Capture the cell that displays the provided text and extract its [X, Y] central coordinate. 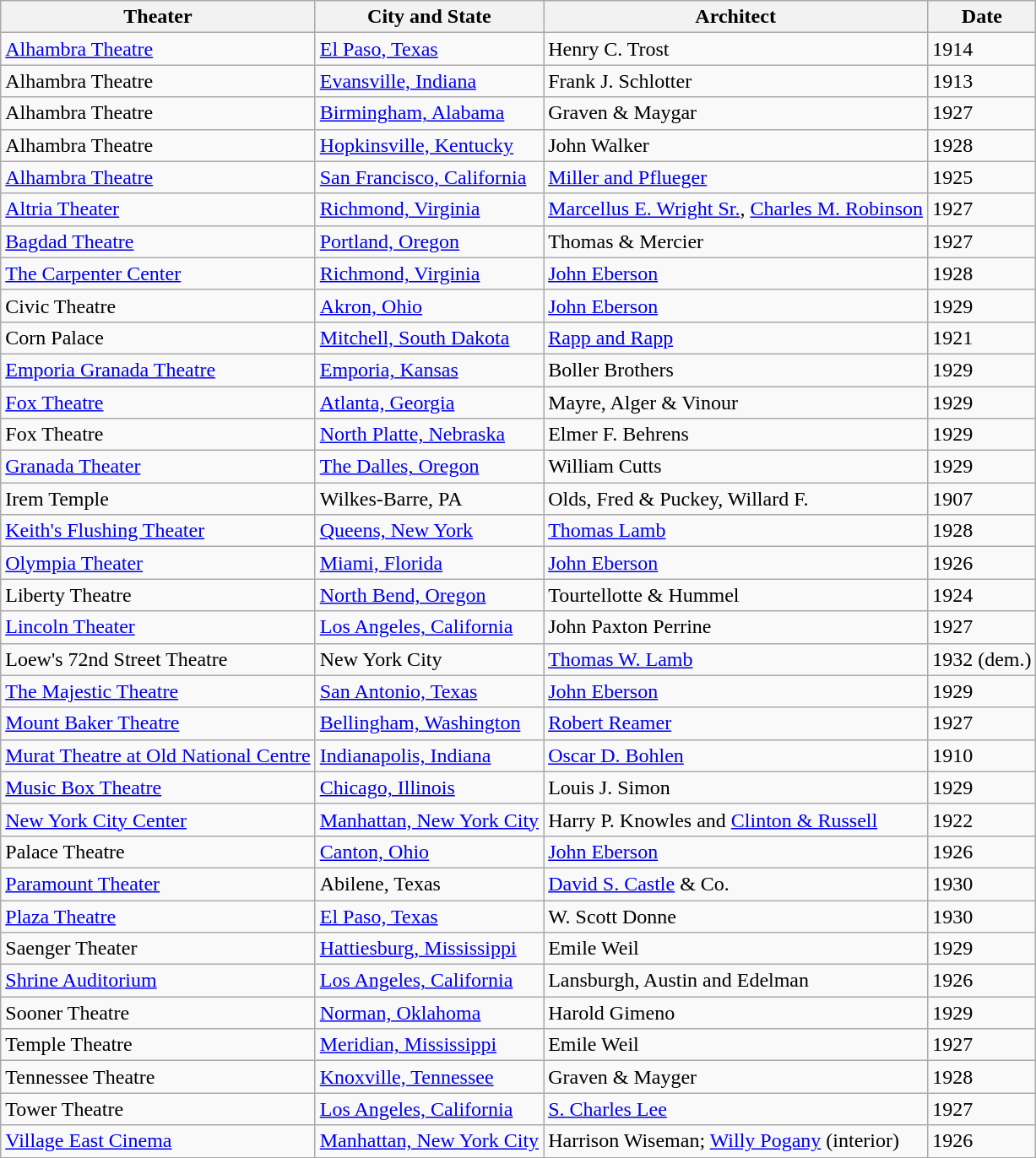
Emporia, Kansas [429, 370]
Mount Baker Theatre [158, 723]
Loew's 72nd Street Theatre [158, 659]
John Walker [736, 145]
1910 [982, 755]
Miami, Florida [429, 563]
Atlanta, Georgia [429, 403]
Granada Theater [158, 467]
Robert Reamer [736, 723]
North Platte, Nebraska [429, 435]
Bagdad Theatre [158, 241]
Knoxville, Tennessee [429, 1077]
San Francisco, California [429, 177]
1914 [982, 49]
Date [982, 17]
Saenger Theater [158, 949]
David S. Castle & Co. [736, 884]
John Paxton Perrine [736, 627]
Canton, Ohio [429, 852]
Harrison Wiseman; Willy Pogany (interior) [736, 1141]
New York City Center [158, 820]
Olds, Fred & Puckey, Willard F. [736, 499]
Akron, Ohio [429, 306]
Civic Theatre [158, 306]
Altria Theater [158, 209]
Liberty Theatre [158, 595]
Village East Cinema [158, 1141]
Mitchell, South Dakota [429, 338]
New York City [429, 659]
Tennessee Theatre [158, 1077]
Indianapolis, Indiana [429, 755]
North Bend, Oregon [429, 595]
Keith's Flushing Theater [158, 531]
Louis J. Simon [736, 787]
Portland, Oregon [429, 241]
Graven & Mayger [736, 1077]
William Cutts [736, 467]
Chicago, Illinois [429, 787]
Rapp and Rapp [736, 338]
Bellingham, Washington [429, 723]
Frank J. Schlotter [736, 81]
Evansville, Indiana [429, 81]
Mayre, Alger & Vinour [736, 403]
Paramount Theater [158, 884]
Abilene, Texas [429, 884]
Plaza Theatre [158, 916]
The Dalles, Oregon [429, 467]
Queens, New York [429, 531]
Theater [158, 17]
Harold Gimeno [736, 1013]
Harry P. Knowles and Clinton & Russell [736, 820]
1907 [982, 499]
Hopkinsville, Kentucky [429, 145]
Birmingham, Alabama [429, 113]
Hattiesburg, Mississippi [429, 949]
1922 [982, 820]
1932 (dem.) [982, 659]
Miller and Pflueger [736, 177]
Emporia Granada Theatre [158, 370]
The Carpenter Center [158, 273]
Music Box Theatre [158, 787]
Elmer F. Behrens [736, 435]
Sooner Theatre [158, 1013]
The Majestic Theatre [158, 691]
Temple Theatre [158, 1045]
Graven & Maygar [736, 113]
1913 [982, 81]
San Antonio, Texas [429, 691]
Oscar D. Bohlen [736, 755]
Lansburgh, Austin and Edelman [736, 981]
Marcellus E. Wright Sr., Charles M. Robinson [736, 209]
Henry C. Trost [736, 49]
Shrine Auditorium [158, 981]
S. Charles Lee [736, 1109]
Olympia Theater [158, 563]
Thomas & Mercier [736, 241]
Wilkes-Barre, PA [429, 499]
City and State [429, 17]
1925 [982, 177]
Boller Brothers [736, 370]
Lincoln Theater [158, 627]
Tourtellotte & Hummel [736, 595]
Corn Palace [158, 338]
Palace Theatre [158, 852]
Meridian, Mississippi [429, 1045]
1924 [982, 595]
Murat Theatre at Old National Centre [158, 755]
Irem Temple [158, 499]
Thomas Lamb [736, 531]
1921 [982, 338]
Thomas W. Lamb [736, 659]
W. Scott Donne [736, 916]
Tower Theatre [158, 1109]
Architect [736, 17]
Norman, Oklahoma [429, 1013]
